Provide the [X, Y] coordinate of the cell's center where the given text is located.  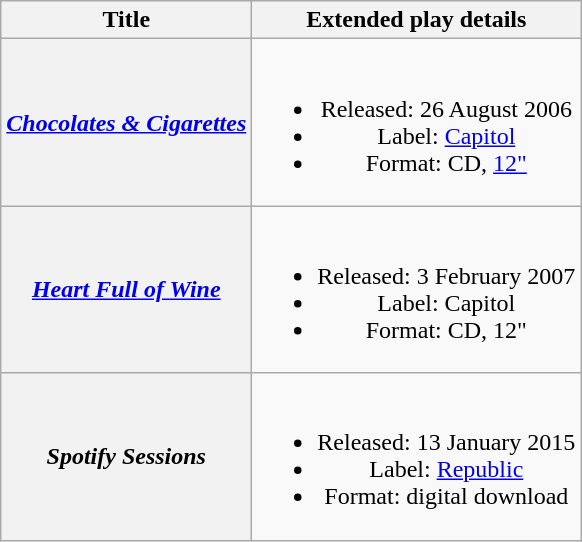
Heart Full of Wine [126, 290]
Released: 26 August 2006Label: CapitolFormat: CD, 12" [416, 122]
Released: 3 February 2007Label: CapitolFormat: CD, 12" [416, 290]
Released: 13 January 2015Label: RepublicFormat: digital download [416, 456]
Spotify Sessions [126, 456]
Title [126, 20]
Extended play details [416, 20]
Chocolates & Cigarettes [126, 122]
